Provide the (X, Y) coordinate of the cell's center where the given text is located.  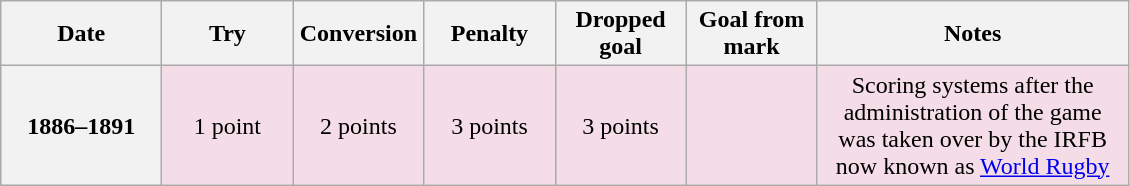
Penalty (490, 34)
Conversion (358, 34)
Notes (972, 34)
Dropped goal (620, 34)
1 point (228, 126)
Goal from mark (752, 34)
Try (228, 34)
Scoring systems after the administration of the game was taken over by the IRFB now known as World Rugby (972, 126)
Date (82, 34)
1886–1891 (82, 126)
2 points (358, 126)
